Return the [x, y] coordinate for the center point of the cell that contains the specified text.  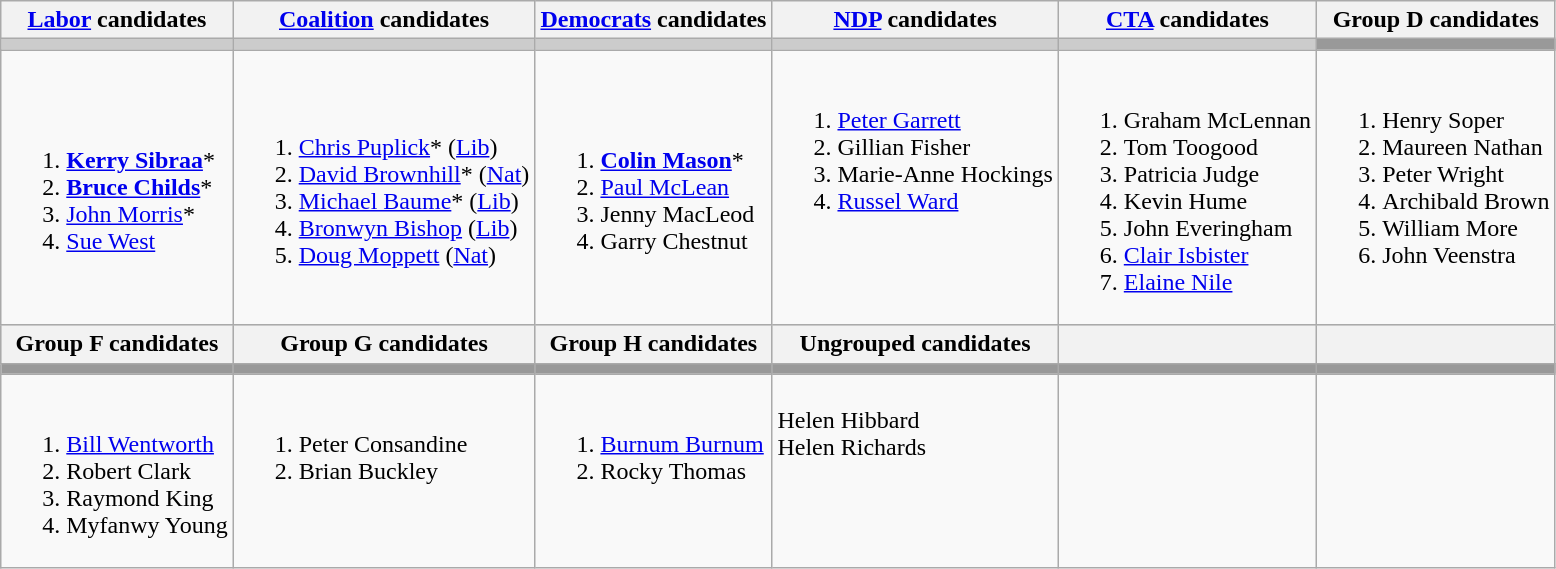
Peter ConsandineBrian Buckley [384, 471]
Group G candidates [384, 344]
Group D candidates [1436, 20]
Colin Mason*Paul McLeanJenny MacLeodGarry Chestnut [654, 188]
Kerry Sibraa*Bruce Childs*John Morris*Sue West [117, 188]
Henry SoperMaureen NathanPeter WrightArchibald BrownWilliam MoreJohn Veenstra [1436, 188]
Bill WentworthRobert ClarkRaymond KingMyfanwy Young [117, 471]
Peter GarrettGillian FisherMarie-Anne HockingsRussel Ward [915, 188]
Coalition candidates [384, 20]
Burnum BurnumRocky Thomas [654, 471]
Graham McLennanTom ToogoodPatricia JudgeKevin HumeJohn EveringhamClair IsbisterElaine Nile [1187, 188]
NDP candidates [915, 20]
Ungrouped candidates [915, 344]
Chris Puplick* (Lib)David Brownhill* (Nat)Michael Baume* (Lib)Bronwyn Bishop (Lib)Doug Moppett (Nat) [384, 188]
Democrats candidates [654, 20]
Helen Hibbard Helen Richards [915, 471]
CTA candidates [1187, 20]
Group H candidates [654, 344]
Group F candidates [117, 344]
Labor candidates [117, 20]
